Return (X, Y) of the center of cell containing provided text 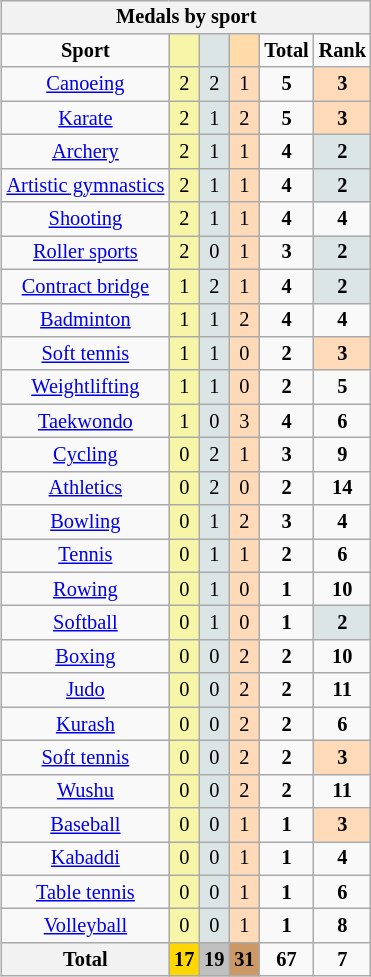
Softball (86, 623)
19 (214, 960)
17 (184, 960)
9 (342, 455)
Wushu (86, 791)
14 (342, 488)
Volleyball (86, 926)
Roller sports (86, 253)
7 (342, 960)
Karate (86, 118)
Canoeing (86, 84)
Athletics (86, 488)
Artistic gymnastics (86, 185)
Kurash (86, 724)
Rowing (86, 589)
Baseball (86, 825)
Cycling (86, 455)
Taekwondo (86, 421)
Badminton (86, 320)
8 (342, 926)
Medals by sport (186, 17)
Archery (86, 152)
Judo (86, 690)
31 (244, 960)
Kabaddi (86, 859)
Shooting (86, 219)
Contract bridge (86, 286)
Table tennis (86, 892)
Tennis (86, 556)
Boxing (86, 657)
67 (286, 960)
Rank (342, 51)
Bowling (86, 522)
Sport (86, 51)
Weightlifting (86, 387)
